Scan for the cell matching the given text and deliver its (x, y) coordinate at center. 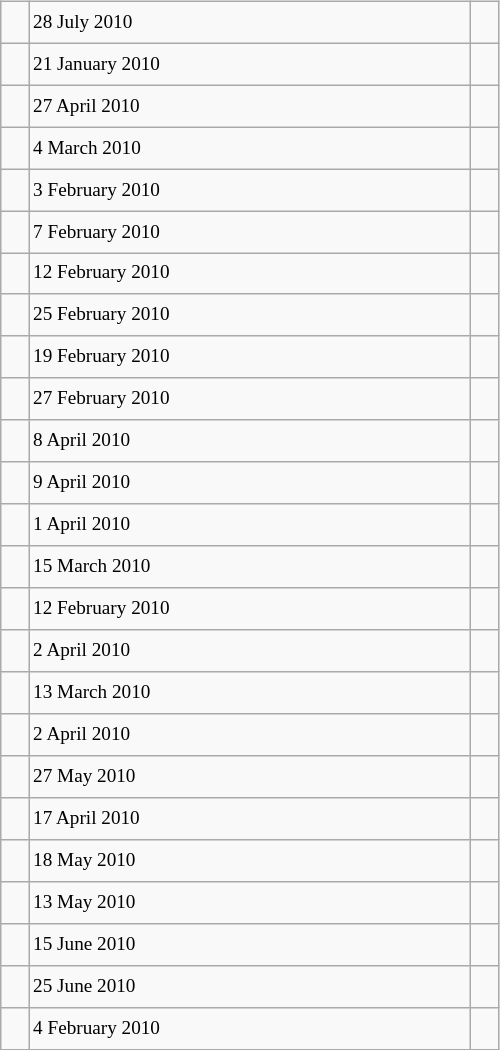
15 June 2010 (249, 944)
25 June 2010 (249, 986)
3 February 2010 (249, 190)
17 April 2010 (249, 819)
13 March 2010 (249, 693)
4 February 2010 (249, 1028)
28 July 2010 (249, 22)
21 January 2010 (249, 64)
4 March 2010 (249, 148)
1 April 2010 (249, 525)
15 March 2010 (249, 567)
7 February 2010 (249, 232)
8 April 2010 (249, 441)
19 February 2010 (249, 357)
25 February 2010 (249, 315)
27 April 2010 (249, 106)
27 May 2010 (249, 777)
27 February 2010 (249, 399)
18 May 2010 (249, 861)
9 April 2010 (249, 483)
13 May 2010 (249, 902)
